Return the (x, y) coordinate for the center point of the cell that contains the specified text.  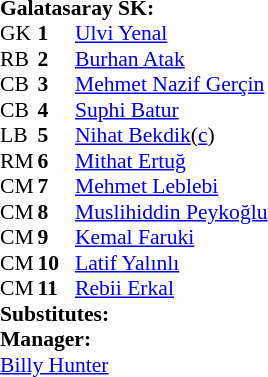
RM (19, 161)
7 (57, 187)
10 (57, 263)
Burhan Atak (172, 59)
Substitutes: (134, 314)
Mehmet Leblebi (172, 187)
Mithat Ertuğ (172, 161)
Mehmet Nazif Gerçin (172, 85)
11 (57, 289)
Nihat Bekdik(c) (172, 135)
2 (57, 59)
1 (57, 33)
5 (57, 135)
8 (57, 212)
3 (57, 85)
RB (19, 59)
Muslihiddin Peykoğlu (172, 212)
Suphi Batur (172, 110)
LB (19, 135)
Ulvi Yenal (172, 33)
GK (19, 33)
Latif Yalınlı (172, 263)
9 (57, 237)
Kemal Faruki (172, 237)
Rebii Erkal (172, 289)
Manager: (134, 339)
4 (57, 110)
6 (57, 161)
